Return the [X, Y] coordinate for the center point of the cell that contains the specified text.  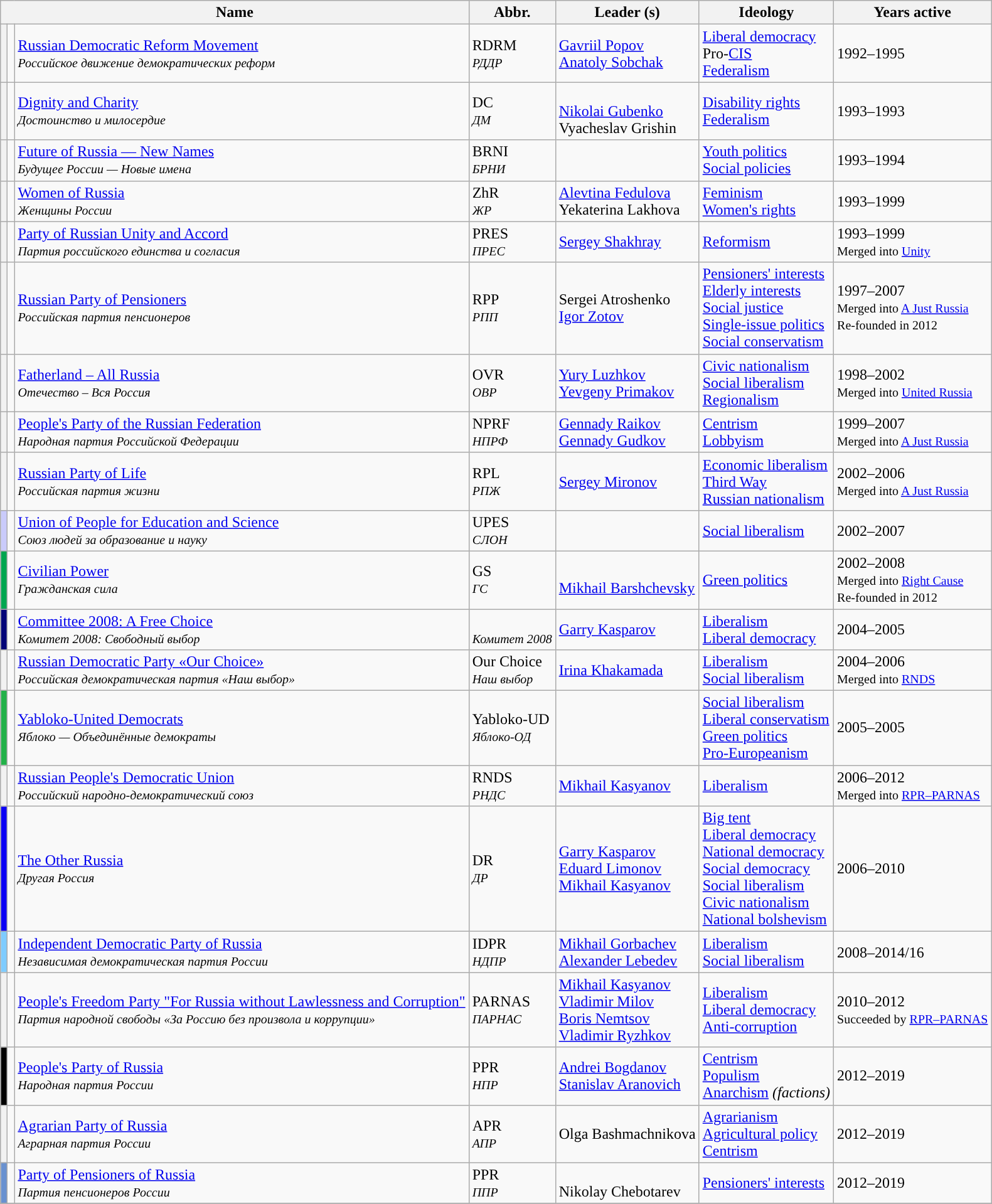
Alevtina FedulovaYekaterina Lakhova [627, 201]
ZhRЖР [512, 201]
Name [235, 13]
Liberal democracyPro-CISFederalism [766, 53]
CentrismLobbyism [766, 432]
AgrarianismAgricultural policyCentrism [766, 1134]
BRNIБРНИ [512, 161]
1993–1999 [912, 201]
LiberalismLiberal democracyAnti-corruption [766, 1010]
Economic liberalismThird WayRussian nationalism [766, 481]
APRАПР [512, 1134]
2006–2010 [912, 869]
People's Party of RussiaНародная партия России [242, 1076]
PPRППР [512, 1183]
Social liberalism [766, 531]
UPESСЛОН [512, 531]
Gennady RaikovGennady Gudkov [627, 432]
1992–1995 [912, 53]
2010–2012Succeeded by RPR–PARNAS [912, 1010]
CentrismPopulismAnarchism (factions) [766, 1076]
Yury LuzhkovYevgeny Primakov [627, 383]
Agrarian Party of RussiaАграрная партия России [242, 1134]
2008–2014/16 [912, 952]
Party of Russian Unity and AccordПартия российского единства и согласия [242, 242]
Mikhail KasyanovVladimir MilovBoris NemtsovVladimir Ryzhkov [627, 1010]
1993–1999Merged into Unity [912, 242]
People's Party of the Russian FederationНародная партия Российской Федерации [242, 432]
Dignity and CharityДостоинство и милосердие [242, 111]
Disability rightsFederalism [766, 111]
PPRНПР [512, 1076]
Years active [912, 13]
Ideology [766, 13]
Nikolai GubenkoVyacheslav Grishin [627, 111]
Olga Bashmachnikova [627, 1134]
LiberalismLiberal democracy [766, 629]
DRДР [512, 869]
DCДМ [512, 111]
FeminismWomen's rights [766, 201]
1997–2007Merged into A Just RussiaRe-founded in 2012 [912, 308]
Gavriil PopovAnatoly Sobchak [627, 53]
Committee 2008: A Free ChoiceКомитет 2008: Свободный выбор [242, 629]
RNDSРНДС [512, 786]
OVRОВР [512, 383]
1993–1993 [912, 111]
Liberalism [766, 786]
Irina Khakamada [627, 670]
1999–2007Merged into A Just Russia [912, 432]
Party of Pensioners of RussiaПартия пенсионеров России [242, 1183]
Garry KasparovEduard LimonovMikhail Kasyanov [627, 869]
Russian Democratic Reform MovementРоссийское движение демократических реформ [242, 53]
Our ChoiceНаш выбор [512, 670]
Women of RussiaЖенщины России [242, 201]
Russian People's Democratic UnionРоссийский народно-демократический союз [242, 786]
Leader (s) [627, 13]
GSГС [512, 580]
Sergey Shakhray [627, 242]
Yabloko-United DemocratsЯблоко — Объединённые демократы [242, 728]
Комитет 2008 [512, 629]
The Other RussiaДругая Россия [242, 869]
Russian Party of PensionersРоссийская партия пенсионеров [242, 308]
Independent Democratic Party of RussiaНезависимая демократическая партия России [242, 952]
2002–2006Merged into A Just Russia [912, 481]
Youth politicsSocial policies [766, 161]
Yabloko-UDЯблоко-ОД [512, 728]
Andrei BogdanovStanislav Aranovich [627, 1076]
Sergey Mironov [627, 481]
Mikhail Gorbachev Alexander Lebedev [627, 952]
Nikolay Chebotarev [627, 1183]
RPPРПП [512, 308]
1998–2002Merged into United Russia [912, 383]
Abbr. [512, 13]
Reformism [766, 242]
2002–2007 [912, 531]
Future of Russia — New NamesБудущее России — Новые имена [242, 161]
Pensioners' interestsElderly interestsSocial justiceSingle-issue politicsSocial conservatism [766, 308]
Russian Democratic Party «Our Choice»Российская демократическая партия «Наш выбор» [242, 670]
PARNASПАРНАС [512, 1010]
Civilian PowerГражданская сила [242, 580]
2004–2005 [912, 629]
People's Freedom Party "For Russia without Lawlessness and Corruption"Партия народной свободы «За Россию без произвола и коррупции» [242, 1010]
Fatherland – All RussiaОтечество – Вся Россия [242, 383]
Sergei AtroshenkoIgor Zotov [627, 308]
Civic nationalismSocial liberalismRegionalism [766, 383]
2004–2006Merged into RNDS [912, 670]
IDPRНДПР [512, 952]
RDRMРДДР [512, 53]
NPRFНПРФ [512, 432]
RPLРПЖ [512, 481]
Social liberalismLiberal conservatismGreen politicsPro-Europeanism [766, 728]
Mikhail Kasyanov [627, 786]
2006–2012Merged into RPR–PARNAS [912, 786]
Garry Kasparov [627, 629]
2005–2005 [912, 728]
PRESПРЕС [512, 242]
Union of People for Education and ScienceСоюз людей за образование и науку [242, 531]
Mikhail Barshchevsky [627, 580]
Russian Party of LifeРоссийская партия жизни [242, 481]
2002–2008Merged into Right CauseRe-founded in 2012 [912, 580]
Pensioners' interests [766, 1183]
Green politics [766, 580]
1993–1994 [912, 161]
Big tentLiberal democracyNational democracySocial democracySocial liberalismCivic nationalismNational bolshevism [766, 869]
